From the cell containing the given text, extract its center point as (X, Y) coordinate. 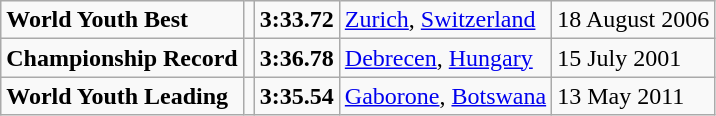
Gaborone, Botswana (445, 96)
18 August 2006 (634, 20)
World Youth Best (122, 20)
World Youth Leading (122, 96)
3:36.78 (296, 58)
3:33.72 (296, 20)
Debrecen, Hungary (445, 58)
13 May 2011 (634, 96)
3:35.54 (296, 96)
15 July 2001 (634, 58)
Championship Record (122, 58)
Zurich, Switzerland (445, 20)
